Locate the cell with the specified text and output its (x, y) center coordinate. 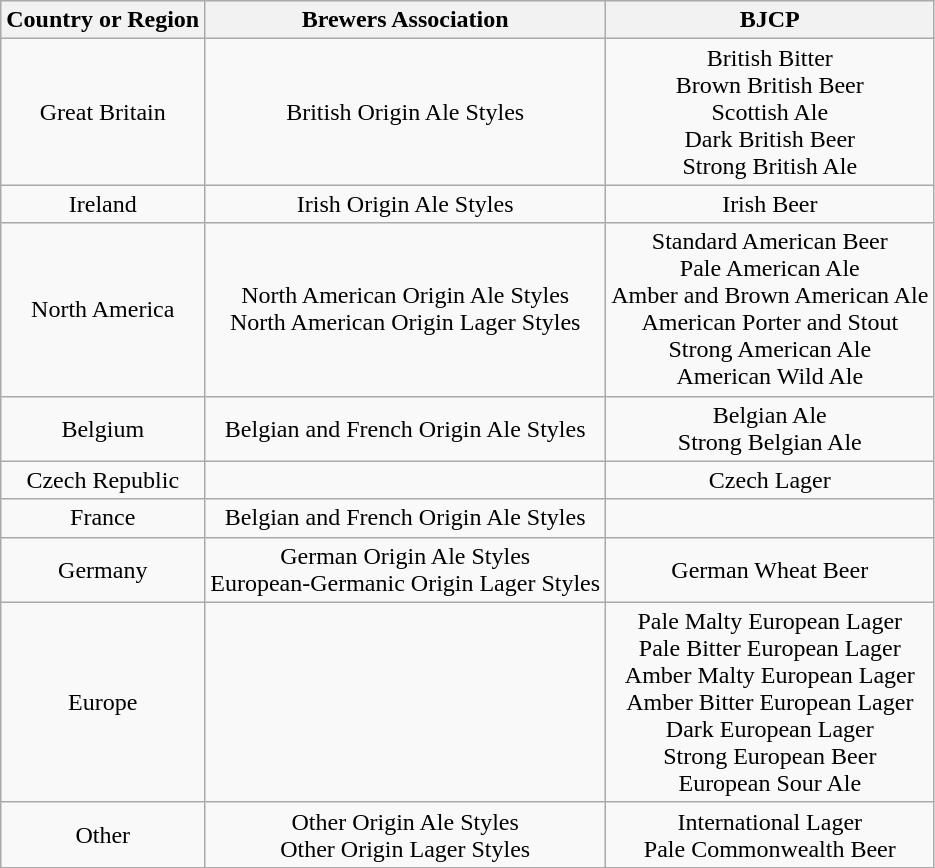
Great Britain (103, 112)
International LagerPale Commonwealth Beer (770, 834)
North America (103, 310)
Belgium (103, 428)
German Origin Ale StylesEuropean-Germanic Origin Lager Styles (406, 570)
Czech Lager (770, 480)
Standard American BeerPale American AleAmber and Brown American AleAmerican Porter and StoutStrong American AleAmerican Wild Ale (770, 310)
Belgian AleStrong Belgian Ale (770, 428)
Ireland (103, 204)
North American Origin Ale StylesNorth American Origin Lager Styles (406, 310)
Other (103, 834)
Germany (103, 570)
Europe (103, 702)
British Origin Ale Styles (406, 112)
France (103, 518)
British BitterBrown British BeerScottish AleDark British BeerStrong British Ale (770, 112)
German Wheat Beer (770, 570)
Czech Republic (103, 480)
Irish Origin Ale Styles (406, 204)
BJCP (770, 20)
Other Origin Ale StylesOther Origin Lager Styles (406, 834)
Country or Region (103, 20)
Irish Beer (770, 204)
Brewers Association (406, 20)
